Find where the given text appears and provide that cell's center as [x, y] coordinate. 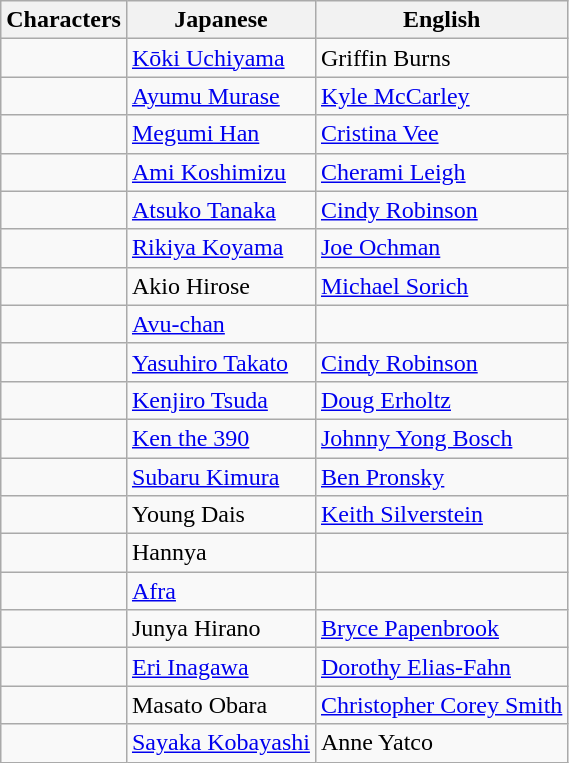
Afra [220, 591]
Joe Ochman [441, 248]
Doug Erholtz [441, 400]
Atsuko Tanaka [220, 210]
Cristina Vee [441, 134]
Ben Pronsky [441, 477]
Griffin Burns [441, 58]
Megumi Han [220, 134]
Yasuhiro Takato [220, 362]
Cherami Leigh [441, 172]
Hannya [220, 553]
Kōki Uchiyama [220, 58]
Masato Obara [220, 705]
English [441, 20]
Avu-chan [220, 324]
Ami Koshimizu [220, 172]
Eri Inagawa [220, 667]
Kyle McCarley [441, 96]
Keith Silverstein [441, 515]
Japanese [220, 20]
Christopher Corey Smith [441, 705]
Young Dais [220, 515]
Michael Sorich [441, 286]
Characters [64, 20]
Dorothy Elias-Fahn [441, 667]
Junya Hirano [220, 629]
Ayumu Murase [220, 96]
Anne Yatco [441, 743]
Ken the 390 [220, 438]
Johnny Yong Bosch [441, 438]
Sayaka Kobayashi [220, 743]
Rikiya Koyama [220, 248]
Subaru Kimura [220, 477]
Kenjiro Tsuda [220, 400]
Bryce Papenbrook [441, 629]
Akio Hirose [220, 286]
